Capture the cell that displays the provided text and extract its [X, Y] central coordinate. 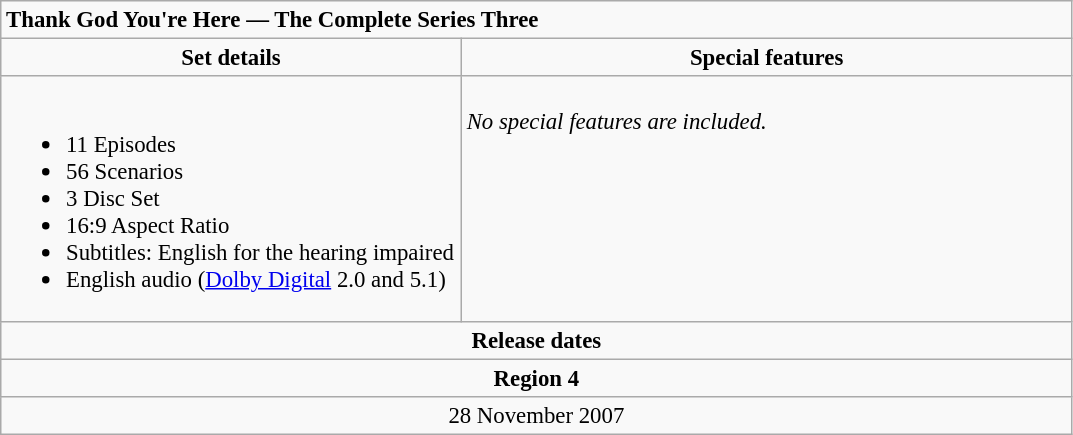
Special features [766, 58]
28 November 2007 [536, 415]
Set details [232, 58]
No special features are included. [766, 198]
11 Episodes56 Scenarios3 Disc Set16:9 Aspect RatioSubtitles: English for the hearing impairedEnglish audio (Dolby Digital 2.0 and 5.1) [232, 198]
Thank God You're Here — The Complete Series Three [536, 20]
Region 4 [536, 378]
Release dates [536, 340]
